Determine the (x, y) coordinate at the center of the cell enclosing the given text.  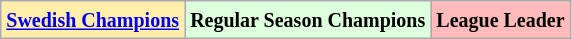
Swedish Champions (93, 20)
Regular Season Champions (308, 20)
League Leader (500, 20)
